Extract the (x, y) coordinate from the center of the cell holding the provided text.  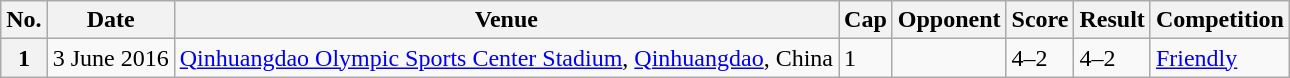
Opponent (949, 20)
Result (1112, 20)
Date (110, 20)
Cap (866, 20)
Venue (506, 20)
3 June 2016 (110, 58)
Competition (1220, 20)
Qinhuangdao Olympic Sports Center Stadium, Qinhuangdao, China (506, 58)
No. (24, 20)
Score (1040, 20)
Friendly (1220, 58)
